Return [X, Y] of the center of cell containing provided text 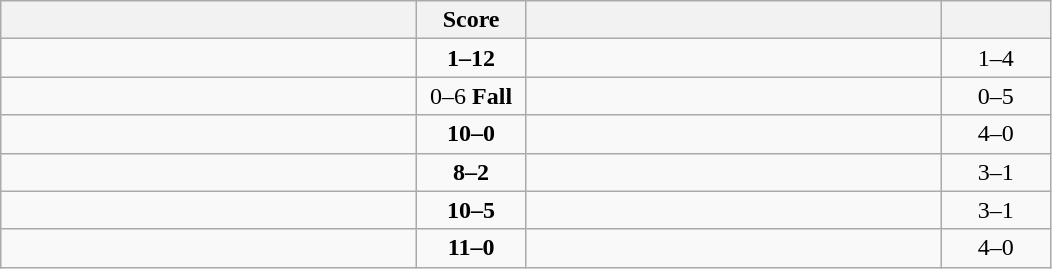
10–5 [472, 210]
1–12 [472, 58]
Score [472, 20]
8–2 [472, 172]
11–0 [472, 248]
0–6 Fall [472, 96]
10–0 [472, 134]
1–4 [996, 58]
0–5 [996, 96]
